Locate the cell with the specified text and output its (x, y) center coordinate. 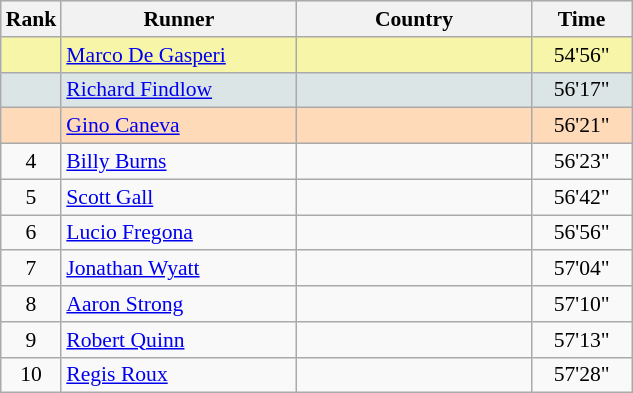
Marco De Gasperi (178, 55)
Richard Findlow (178, 90)
Scott Gall (178, 197)
57'04" (582, 269)
Regis Roux (178, 375)
56'21" (582, 126)
Robert Quinn (178, 340)
54'56" (582, 55)
Jonathan Wyatt (178, 269)
56'23" (582, 162)
Lucio Fregona (178, 233)
Gino Caneva (178, 126)
57'13" (582, 340)
8 (32, 304)
Rank (32, 19)
5 (32, 197)
Aaron Strong (178, 304)
56'56" (582, 233)
Time (582, 19)
56'42" (582, 197)
7 (32, 269)
56'17" (582, 90)
57'10" (582, 304)
6 (32, 233)
Country (414, 19)
4 (32, 162)
Runner (178, 19)
10 (32, 375)
Billy Burns (178, 162)
57'28" (582, 375)
9 (32, 340)
